Capture the cell that displays the provided text and extract its (X, Y) central coordinate. 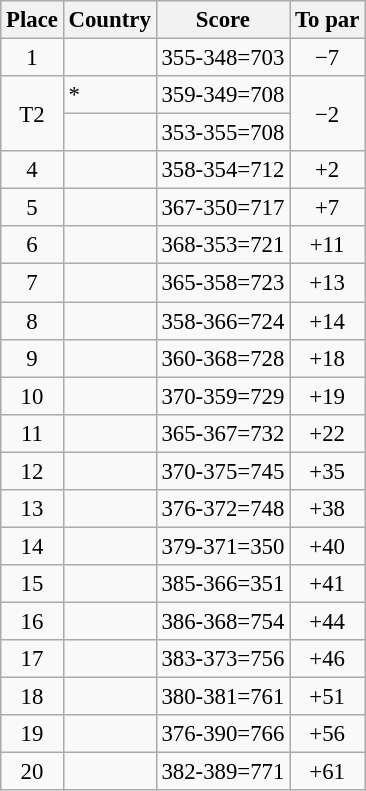
367-350=717 (223, 208)
20 (32, 772)
+19 (328, 396)
380-381=761 (223, 697)
6 (32, 245)
365-367=732 (223, 433)
376-390=766 (223, 734)
5 (32, 208)
13 (32, 509)
−7 (328, 58)
370-359=729 (223, 396)
14 (32, 546)
386-368=754 (223, 621)
1 (32, 58)
368-353=721 (223, 245)
358-366=724 (223, 321)
360-368=728 (223, 358)
370-375=745 (223, 471)
T2 (32, 114)
379-371=350 (223, 546)
Place (32, 20)
8 (32, 321)
+35 (328, 471)
+18 (328, 358)
+56 (328, 734)
+44 (328, 621)
19 (32, 734)
+22 (328, 433)
−2 (328, 114)
353-355=708 (223, 133)
382-389=771 (223, 772)
+46 (328, 659)
15 (32, 584)
+7 (328, 208)
+61 (328, 772)
358-354=712 (223, 170)
+2 (328, 170)
12 (32, 471)
383-373=756 (223, 659)
+13 (328, 283)
355-348=703 (223, 58)
+51 (328, 697)
* (110, 95)
4 (32, 170)
18 (32, 697)
10 (32, 396)
+38 (328, 509)
11 (32, 433)
7 (32, 283)
+40 (328, 546)
365-358=723 (223, 283)
376-372=748 (223, 509)
385-366=351 (223, 584)
16 (32, 621)
To par (328, 20)
9 (32, 358)
+14 (328, 321)
Country (110, 20)
+41 (328, 584)
359-349=708 (223, 95)
+11 (328, 245)
Score (223, 20)
17 (32, 659)
